Detect which cell encompasses the target text, then output its [x, y] center coordinate. 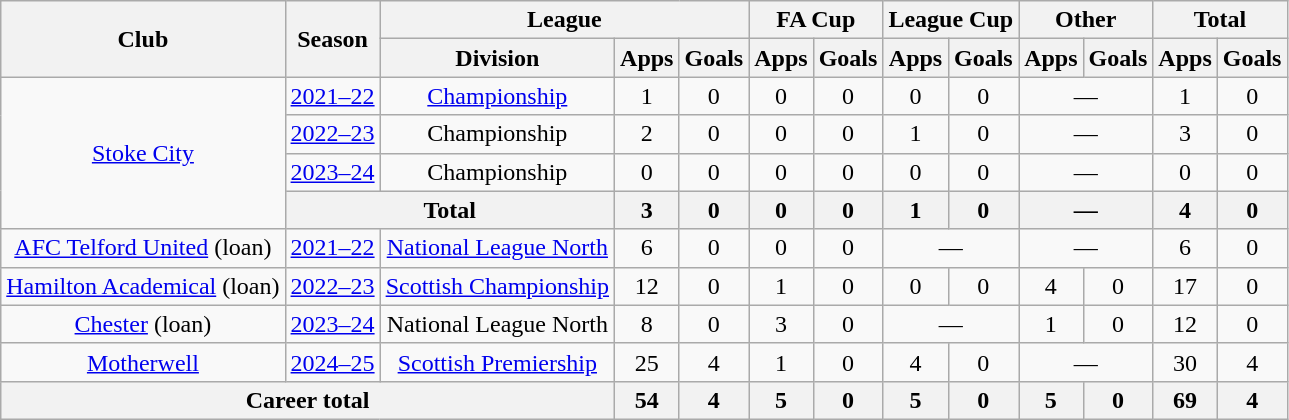
Hamilton Academical (loan) [143, 286]
2 [647, 134]
54 [647, 400]
Chester (loan) [143, 324]
25 [647, 362]
Motherwell [143, 362]
Season [332, 39]
Scottish Championship [497, 286]
8 [647, 324]
Other [1086, 20]
Stoke City [143, 153]
Scottish Premiership [497, 362]
League Cup [951, 20]
17 [1185, 286]
2024–25 [332, 362]
FA Cup [816, 20]
Career total [308, 400]
69 [1185, 400]
30 [1185, 362]
Division [497, 58]
Club [143, 39]
League [564, 20]
AFC Telford United (loan) [143, 248]
